Return the [X, Y] coordinate for the center point of the cell that contains the specified text.  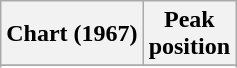
Chart (1967) [72, 34]
Peakposition [189, 34]
